Return (X, Y) of the center of cell containing provided text 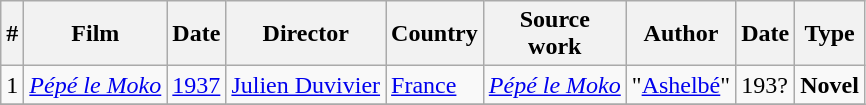
Novel (830, 85)
Author (680, 34)
Julien Duvivier (306, 85)
Film (96, 34)
Sourcework (554, 34)
Director (306, 34)
"Ashelbé" (680, 85)
193? (766, 85)
1 (12, 85)
Type (830, 34)
Country (435, 34)
France (435, 85)
# (12, 34)
1937 (196, 85)
